Find where the given text appears and provide that cell's center as (x, y) coordinate. 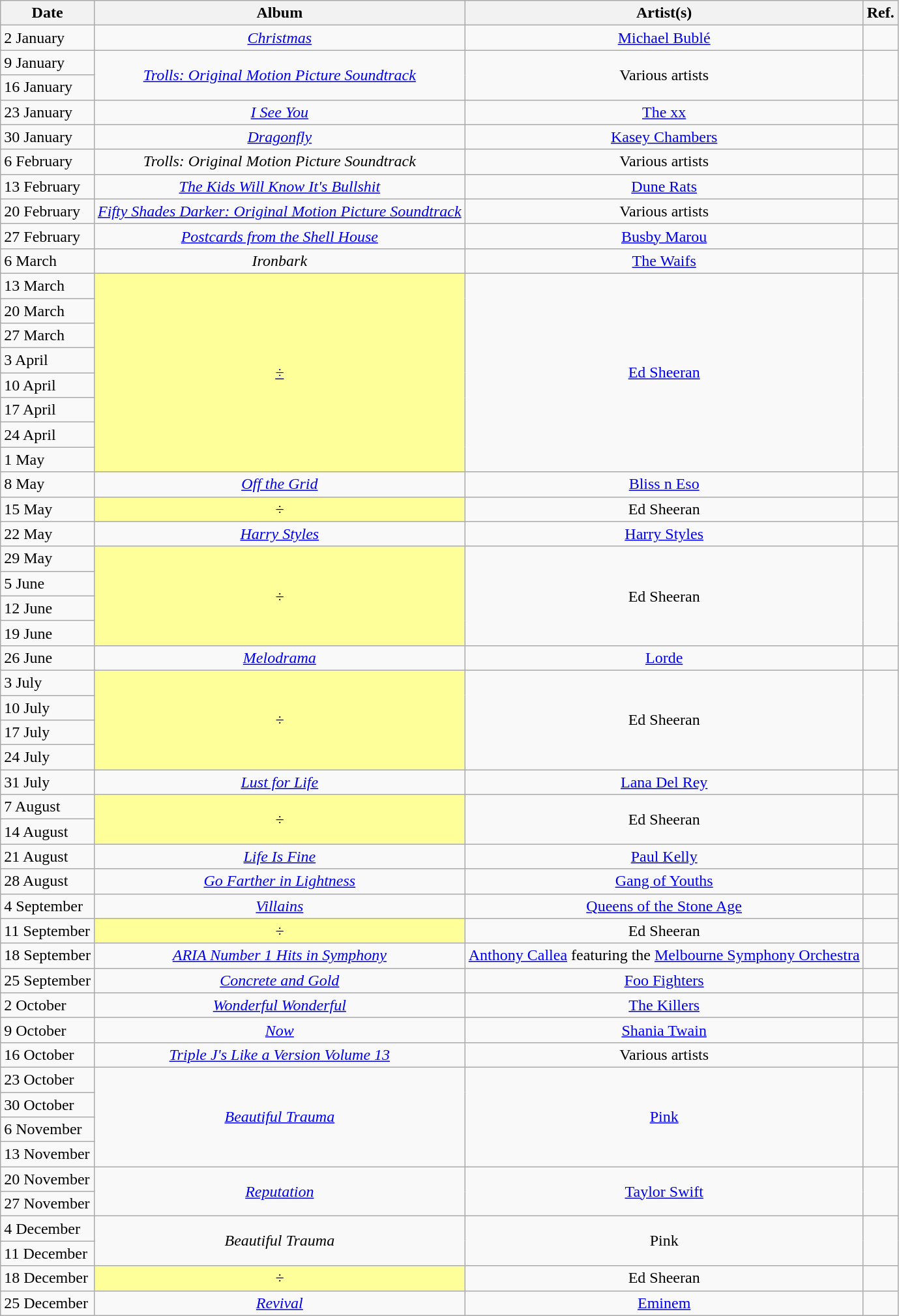
30 January (48, 137)
25 September (48, 980)
Queens of the Stone Age (664, 906)
Wonderful Wonderful (279, 1005)
Christmas (279, 38)
3 July (48, 682)
10 July (48, 707)
Villains (279, 906)
6 March (48, 261)
23 October (48, 1079)
Dragonfly (279, 137)
25 December (48, 1303)
The Waifs (664, 261)
11 December (48, 1253)
Reputation (279, 1192)
14 August (48, 832)
15 May (48, 509)
3 April (48, 360)
Album (279, 13)
17 April (48, 410)
Postcards from the Shell House (279, 236)
Off the Grid (279, 484)
1 May (48, 460)
30 October (48, 1105)
16 January (48, 87)
20 March (48, 311)
Artist(s) (664, 13)
Ironbark (279, 261)
Life Is Fine (279, 856)
23 January (48, 112)
8 May (48, 484)
27 November (48, 1204)
Paul Kelly (664, 856)
The Kids Will Know It's Bullshit (279, 186)
Melodrama (279, 658)
Revival (279, 1303)
4 September (48, 906)
29 May (48, 559)
Concrete and Gold (279, 980)
7 August (48, 807)
ARIA Number 1 Hits in Symphony (279, 956)
31 July (48, 782)
24 July (48, 757)
Bliss n Eso (664, 484)
16 October (48, 1055)
Taylor Swift (664, 1192)
11 September (48, 931)
10 April (48, 385)
Triple J's Like a Version Volume 13 (279, 1055)
20 November (48, 1179)
Dune Rats (664, 186)
18 September (48, 956)
The xx (664, 112)
6 November (48, 1130)
Foo Fighters (664, 980)
Gang of Youths (664, 881)
Eminem (664, 1303)
13 February (48, 186)
Busby Marou (664, 236)
4 December (48, 1229)
Fifty Shades Darker: Original Motion Picture Soundtrack (279, 211)
9 January (48, 63)
19 June (48, 633)
I See You (279, 112)
24 April (48, 435)
Lana Del Rey (664, 782)
21 August (48, 856)
22 May (48, 534)
Date (48, 13)
12 June (48, 608)
13 March (48, 285)
20 February (48, 211)
2 January (48, 38)
Kasey Chambers (664, 137)
Michael Bublé (664, 38)
5 June (48, 583)
28 August (48, 881)
Lorde (664, 658)
27 February (48, 236)
6 February (48, 162)
27 March (48, 336)
9 October (48, 1030)
Shania Twain (664, 1030)
Now (279, 1030)
Lust for Life (279, 782)
13 November (48, 1154)
Ref. (880, 13)
17 July (48, 733)
2 October (48, 1005)
26 June (48, 658)
The Killers (664, 1005)
Anthony Callea featuring the Melbourne Symphony Orchestra (664, 956)
18 December (48, 1278)
Go Farther in Lightness (279, 881)
